Capture the cell that displays the provided text and extract its (x, y) central coordinate. 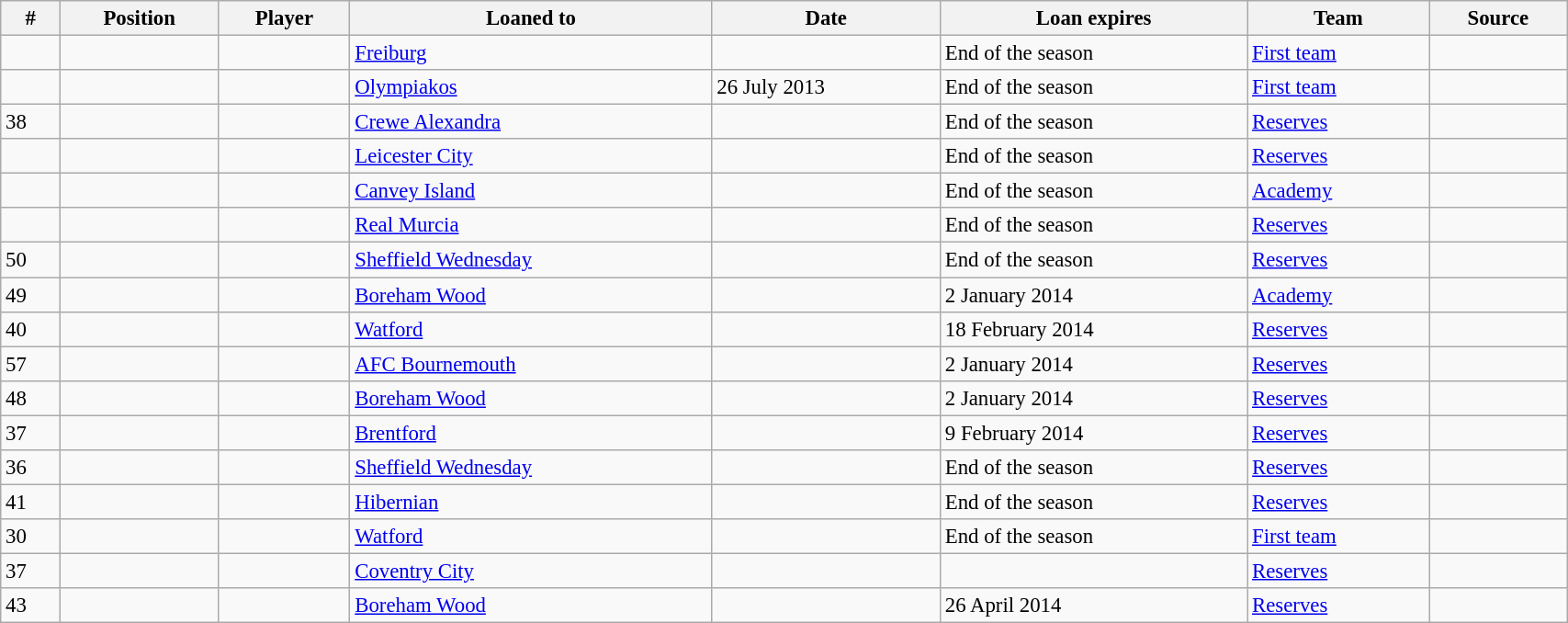
48 (31, 398)
Freiburg (531, 53)
43 (31, 606)
49 (31, 295)
Crewe Alexandra (531, 122)
Olympiakos (531, 87)
Hibernian (531, 502)
# (31, 18)
9 February 2014 (1093, 433)
26 April 2014 (1093, 606)
AFC Bournemouth (531, 364)
Date (827, 18)
57 (31, 364)
Team (1338, 18)
Loan expires (1093, 18)
38 (31, 122)
36 (31, 468)
Coventry City (531, 571)
Player (285, 18)
26 July 2013 (827, 87)
Canvey Island (531, 191)
Source (1498, 18)
Loaned to (531, 18)
Real Murcia (531, 225)
Position (140, 18)
41 (31, 502)
Brentford (531, 433)
50 (31, 260)
18 February 2014 (1093, 329)
Leicester City (531, 156)
40 (31, 329)
30 (31, 537)
